Find where the given text appears and provide that cell's center as [x, y] coordinate. 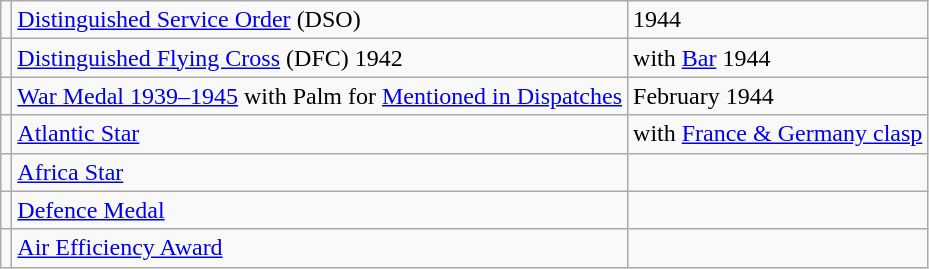
with France & Germany clasp [778, 134]
February 1944 [778, 96]
Atlantic Star [320, 134]
Distinguished Flying Cross (DFC) 1942 [320, 58]
War Medal 1939–1945 with Palm for Mentioned in Dispatches [320, 96]
with Bar 1944 [778, 58]
Defence Medal [320, 210]
Distinguished Service Order (DSO) [320, 20]
1944 [778, 20]
Air Efficiency Award [320, 248]
Africa Star [320, 172]
